Provide the (X, Y) coordinate of the cell's center where the given text is located.  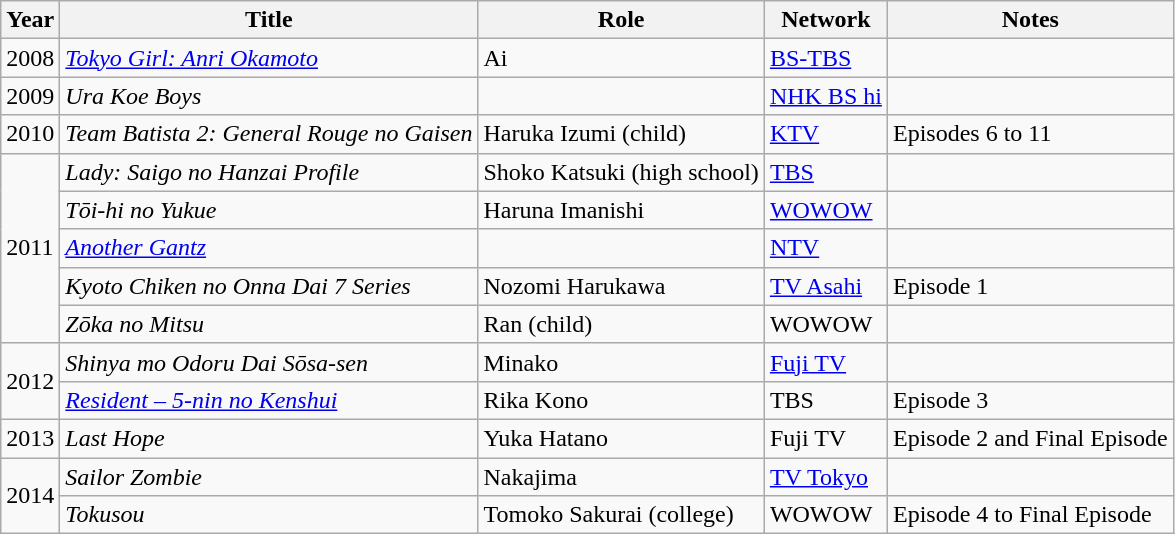
Ran (child) (621, 324)
Episode 2 and Final Episode (1030, 438)
Lady: Saigo no Hanzai Profile (269, 172)
Rika Kono (621, 400)
NHK BS hi (826, 96)
Tōi-hi no Yukue (269, 210)
Ai (621, 58)
KTV (826, 134)
Kyoto Chiken no Onna Dai 7 Series (269, 286)
Episode 3 (1030, 400)
Ura Koe Boys (269, 96)
2013 (30, 438)
2008 (30, 58)
Episodes 6 to 11 (1030, 134)
Notes (1030, 20)
Title (269, 20)
2011 (30, 248)
Haruna Imanishi (621, 210)
Team Batista 2: General Rouge no Gaisen (269, 134)
2012 (30, 381)
Episode 4 to Final Episode (1030, 515)
2014 (30, 496)
Last Hope (269, 438)
TV Asahi (826, 286)
Yuka Hatano (621, 438)
Nozomi Harukawa (621, 286)
Shoko Katsuki (high school) (621, 172)
Resident – 5-nin no Kenshui (269, 400)
NTV (826, 248)
Another Gantz (269, 248)
Zōka no Mitsu (269, 324)
Sailor Zombie (269, 477)
Tomoko Sakurai (college) (621, 515)
Year (30, 20)
Episode 1 (1030, 286)
TV Tokyo (826, 477)
BS-TBS (826, 58)
2009 (30, 96)
Nakajima (621, 477)
Minako (621, 362)
Role (621, 20)
Network (826, 20)
2010 (30, 134)
Haruka Izumi (child) (621, 134)
Tokyo Girl: Anri Okamoto (269, 58)
Tokusou (269, 515)
Shinya mo Odoru Dai Sōsa-sen (269, 362)
